Return [x, y] of the center of cell containing provided text 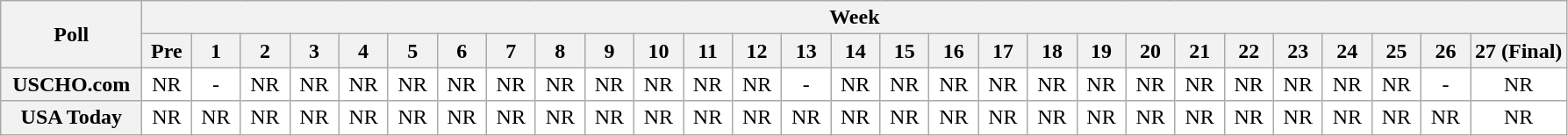
1 [216, 51]
USCHO.com [72, 84]
8 [560, 51]
USA Today [72, 118]
13 [806, 51]
Poll [72, 34]
10 [658, 51]
24 [1347, 51]
16 [954, 51]
Pre [167, 51]
14 [856, 51]
11 [707, 51]
5 [412, 51]
23 [1298, 51]
Week [855, 18]
26 [1445, 51]
6 [462, 51]
4 [363, 51]
25 [1396, 51]
12 [757, 51]
19 [1101, 51]
27 (Final) [1519, 51]
22 [1249, 51]
18 [1052, 51]
3 [314, 51]
7 [511, 51]
9 [609, 51]
2 [265, 51]
15 [905, 51]
17 [1003, 51]
20 [1150, 51]
21 [1199, 51]
